Find where the given text appears and provide that cell's center as (x, y) coordinate. 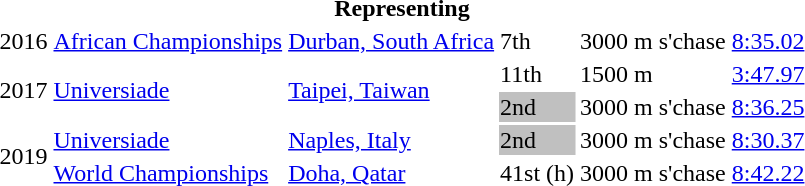
7th (538, 41)
11th (538, 74)
African Championships (168, 41)
Naples, Italy (392, 140)
Taipei, Taiwan (392, 90)
1500 m (654, 74)
Durban, South Africa (392, 41)
